Search for the cell housing the specified text and yield its [X, Y] center coordinate. 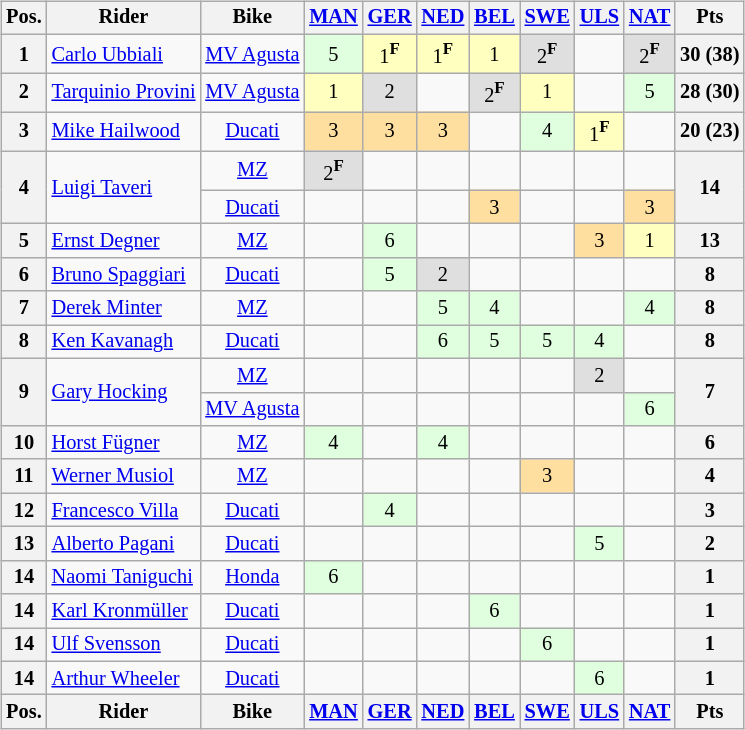
9 [24, 392]
Werner Musiol [124, 476]
Luigi Taveri [124, 188]
12 [24, 510]
Honda [252, 577]
Ken Kavanagh [124, 342]
Derek Minter [124, 308]
Arthur Wheeler [124, 678]
Ulf Svensson [124, 645]
Mike Hailwood [124, 132]
Alberto Pagani [124, 544]
Gary Hocking [124, 392]
10 [24, 443]
Naomi Taniguchi [124, 577]
Ernst Degner [124, 241]
Carlo Ubbiali [124, 54]
Francesco Villa [124, 510]
Tarquinio Provini [124, 92]
28 (30) [710, 92]
Karl Kronmüller [124, 611]
11 [24, 476]
30 (38) [710, 54]
Horst Fügner [124, 443]
20 (23) [710, 132]
Bruno Spaggiari [124, 274]
